Determine the (x, y) coordinate at the center of the cell enclosing the given text.  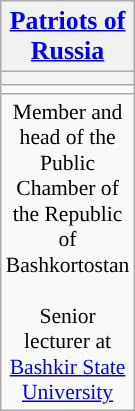
Patriots of Russia (68, 36)
Member and head of the PublicChamber of the Republic of BashkortostanSenior lecturer at Bashkir State University (68, 253)
